Search for the cell housing the specified text and yield its [X, Y] center coordinate. 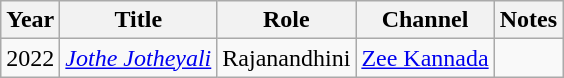
Notes [528, 20]
Jothe Jotheyali [138, 58]
Title [138, 20]
Role [286, 20]
2022 [30, 58]
Year [30, 20]
Zee Kannada [425, 58]
Channel [425, 20]
Rajanandhini [286, 58]
